Return the (X, Y) coordinate for the center point of the cell that contains the specified text.  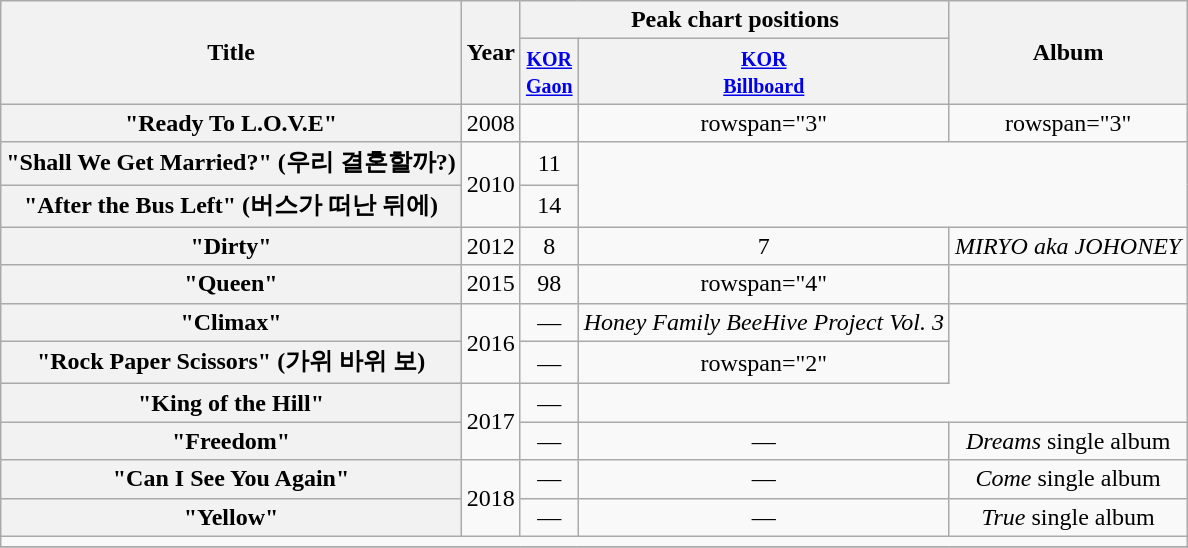
"Shall We Get Married?" (우리 결혼할까?) (232, 164)
2008 (490, 123)
2017 (490, 422)
rowspan="4" (764, 284)
Title (232, 52)
"Can I See You Again" (232, 479)
KORBillboard (764, 72)
Come single album (1068, 479)
rowspan="2" (764, 362)
2016 (490, 344)
98 (549, 284)
Honey Family BeeHive Project Vol. 3 (764, 322)
2010 (490, 184)
2018 (490, 498)
2012 (490, 246)
True single album (1068, 517)
"King of the Hill" (232, 403)
KORGaon (549, 72)
"Queen" (232, 284)
"Freedom" (232, 441)
"Ready To L.O.V.E" (232, 123)
"Climax" (232, 322)
MIRYO aka JOHONEY (1068, 246)
14 (549, 206)
7 (764, 246)
11 (549, 164)
"After the Bus Left" (버스가 떠난 뒤에) (232, 206)
Peak chart positions (734, 20)
Album (1068, 52)
2015 (490, 284)
"Yellow" (232, 517)
"Dirty" (232, 246)
8 (549, 246)
Dreams single album (1068, 441)
Year (490, 52)
"Rock Paper Scissors" (가위 바위 보) (232, 362)
